Identify which cell holds the provided text, then report its (x, y) central coordinate. 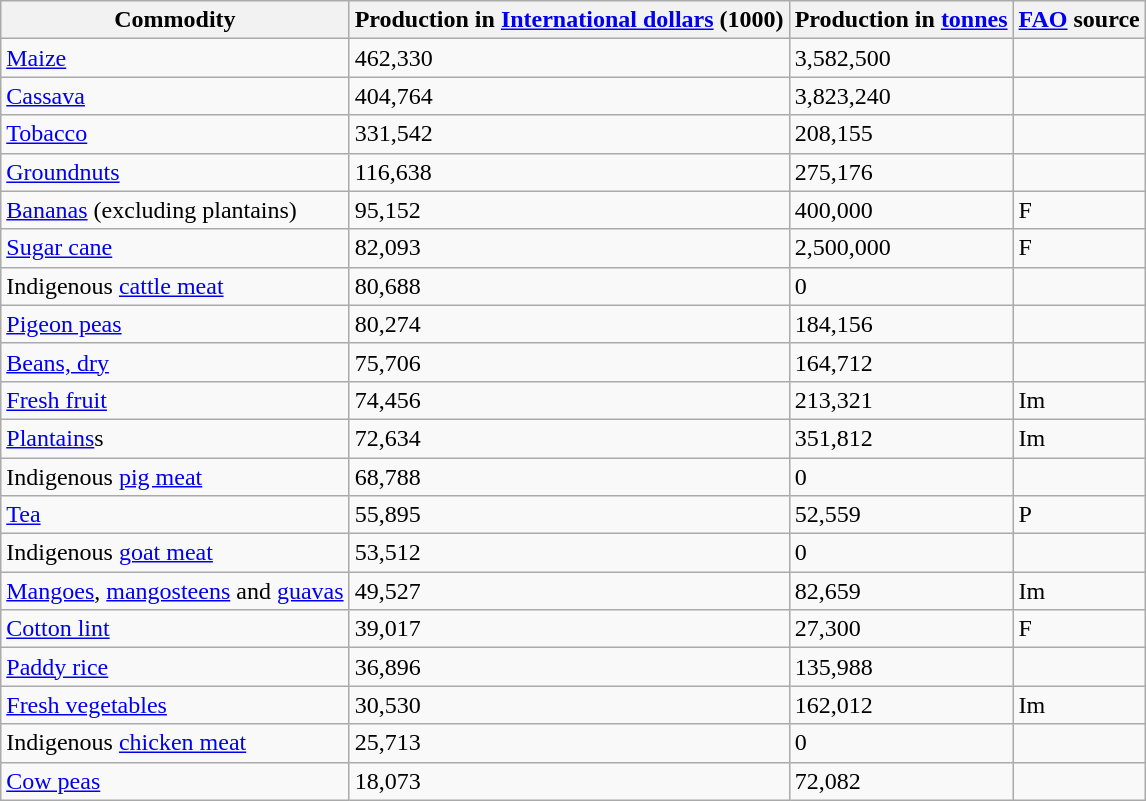
162,012 (901, 705)
Indigenous chicken meat (175, 743)
39,017 (569, 629)
Groundnuts (175, 172)
Cassava (175, 96)
FAO source (1079, 20)
Indigenous cattle meat (175, 286)
164,712 (901, 362)
184,156 (901, 324)
Paddy rice (175, 667)
52,559 (901, 515)
Indigenous pig meat (175, 477)
Indigenous goat meat (175, 553)
55,895 (569, 515)
462,330 (569, 58)
Bananas (excluding plantains) (175, 210)
75,706 (569, 362)
Production in International dollars (1000) (569, 20)
Tobacco (175, 134)
30,530 (569, 705)
Beans, dry (175, 362)
404,764 (569, 96)
36,896 (569, 667)
213,321 (901, 400)
18,073 (569, 781)
2,500,000 (901, 248)
80,688 (569, 286)
275,176 (901, 172)
3,582,500 (901, 58)
72,634 (569, 438)
Plantainss (175, 438)
27,300 (901, 629)
Production in tonnes (901, 20)
68,788 (569, 477)
Cow peas (175, 781)
Pigeon peas (175, 324)
Fresh fruit (175, 400)
135,988 (901, 667)
Tea (175, 515)
Maize (175, 58)
P (1079, 515)
331,542 (569, 134)
3,823,240 (901, 96)
351,812 (901, 438)
82,659 (901, 591)
208,155 (901, 134)
49,527 (569, 591)
25,713 (569, 743)
Sugar cane (175, 248)
74,456 (569, 400)
72,082 (901, 781)
Fresh vegetables (175, 705)
80,274 (569, 324)
82,093 (569, 248)
53,512 (569, 553)
Cotton lint (175, 629)
116,638 (569, 172)
400,000 (901, 210)
95,152 (569, 210)
Mangoes, mangosteens and guavas (175, 591)
Commodity (175, 20)
